From the cell containing the given text, extract its center point as [X, Y] coordinate. 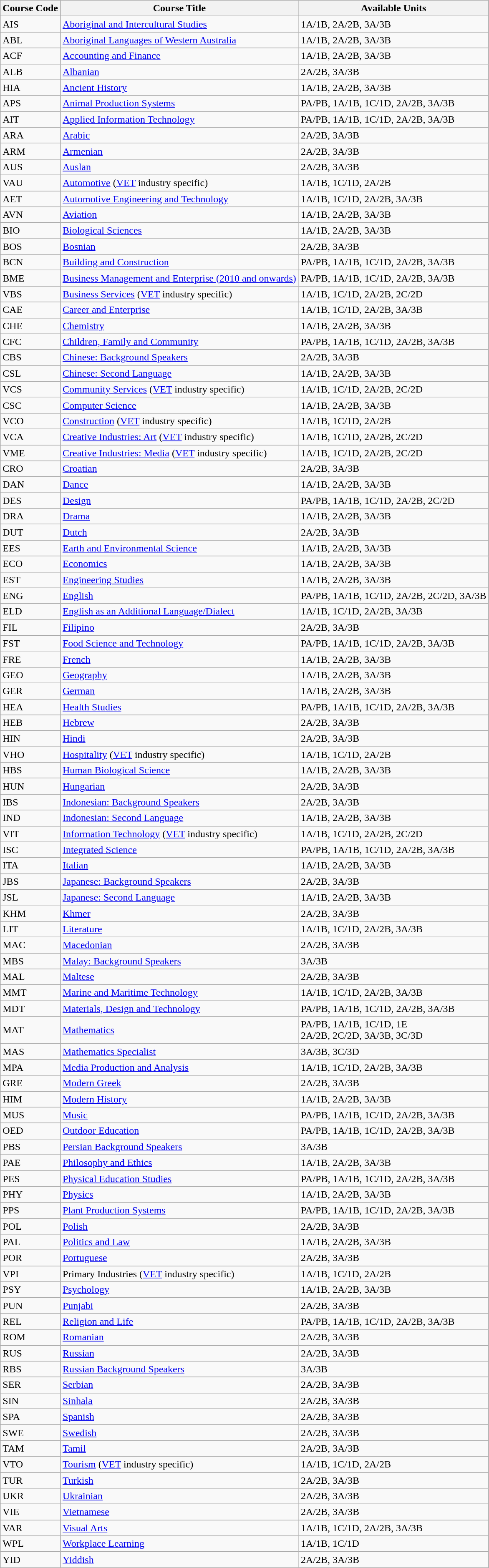
VTO [30, 1464]
Course Code [30, 8]
AUS [30, 167]
Ancient History [179, 88]
Construction (VET industry specific) [179, 421]
CSC [30, 405]
Course Title [179, 8]
Portuguese [179, 1258]
Armenian [179, 151]
TUR [30, 1480]
Italian [179, 866]
HEB [30, 723]
Aboriginal and Intercultural Studies [179, 24]
ECO [30, 564]
FIL [30, 627]
PA/PB, 1A/1B, 1C/1D, 2A/2B, 2C/2D, 3A/3B [393, 596]
CSL [30, 373]
ARA [30, 135]
Auslan [179, 167]
HBS [30, 770]
SPA [30, 1417]
French [179, 659]
MAT [30, 1030]
Food Science and Technology [179, 643]
Ukrainian [179, 1496]
JBS [30, 881]
VPI [30, 1274]
MDT [30, 1009]
ISC [30, 850]
Creative Industries: Media (VET industry specific) [179, 453]
Philosophy and Ethics [179, 1163]
Building and Construction [179, 262]
Automotive (VET industry specific) [179, 183]
Geography [179, 675]
POR [30, 1258]
Physics [179, 1194]
DUT [30, 532]
VIE [30, 1512]
HUN [30, 786]
Chinese: Second Language [179, 373]
SER [30, 1385]
Information Technology (VET industry specific) [179, 834]
LIT [30, 929]
Plant Production Systems [179, 1210]
UKR [30, 1496]
Physical Education Studies [179, 1178]
BOS [30, 247]
Chinese: Background Speakers [179, 357]
PUN [30, 1306]
Aboriginal Languages of Western Australia [179, 40]
Dutch [179, 532]
Dance [179, 485]
DES [30, 501]
Malay: Background Speakers [179, 961]
Sinhala [179, 1401]
MUS [30, 1115]
KHM [30, 913]
PBS [30, 1147]
Hebrew [179, 723]
Maltese [179, 977]
Media Production and Analysis [179, 1067]
VME [30, 453]
Career and Enterprise [179, 310]
Aviation [179, 215]
CBS [30, 357]
Animal Production Systems [179, 103]
RBS [30, 1369]
APS [30, 103]
Yiddish [179, 1560]
Russian [179, 1353]
Macedonian [179, 945]
CAE [30, 310]
Hospitality (VET industry specific) [179, 755]
Tourism (VET industry specific) [179, 1464]
FRE [30, 659]
PAE [30, 1163]
Japanese: Second Language [179, 897]
Accounting and Finance [179, 56]
Primary Industries (VET industry specific) [179, 1274]
Indonesian: Second Language [179, 818]
Literature [179, 929]
Filipino [179, 627]
HIN [30, 739]
Spanish [179, 1417]
MMT [30, 993]
MBS [30, 961]
SWE [30, 1432]
GEO [30, 675]
Community Services (VET industry specific) [179, 389]
Materials, Design and Technology [179, 1009]
MPA [30, 1067]
RUS [30, 1353]
VHO [30, 755]
ACF [30, 56]
Chemistry [179, 326]
VCO [30, 421]
Engineering Studies [179, 580]
PES [30, 1178]
Punjabi [179, 1306]
PPS [30, 1210]
Psychology [179, 1290]
BIO [30, 231]
Arabic [179, 135]
Economics [179, 564]
IBS [30, 802]
1A/1B, 1C/1D [393, 1544]
Bosnian [179, 247]
Serbian [179, 1385]
Human Biological Science [179, 770]
Albanian [179, 72]
Workplace Learning [179, 1544]
ELD [30, 612]
MAS [30, 1052]
MAC [30, 945]
Computer Science [179, 405]
PA/PB, 1A/1B, 1C/1D, 1E2A/2B, 2C/2D, 3A/3B, 3C/3D [393, 1030]
Applied Information Technology [179, 119]
Modern History [179, 1099]
AIS [30, 24]
Hungarian [179, 786]
BME [30, 278]
Business Management and Enterprise (2010 and onwards) [179, 278]
Tamil [179, 1448]
ALB [30, 72]
DRA [30, 516]
WPL [30, 1544]
JSL [30, 897]
Available Units [393, 8]
BCN [30, 262]
ARM [30, 151]
TAM [30, 1448]
ROM [30, 1337]
CFC [30, 342]
ABL [30, 40]
Creative Industries: Art (VET industry specific) [179, 437]
German [179, 691]
VAU [30, 183]
Hindi [179, 739]
REL [30, 1321]
DAN [30, 485]
Automotive Engineering and Technology [179, 199]
English [179, 596]
ENG [30, 596]
Business Services (VET industry specific) [179, 294]
CHE [30, 326]
HIA [30, 88]
3A/3B, 3C/3D [393, 1052]
HIM [30, 1099]
VIT [30, 834]
Modern Greek [179, 1083]
Romanian [179, 1337]
AVN [30, 215]
Integrated Science [179, 850]
Outdoor Education [179, 1131]
Croatian [179, 469]
VAR [30, 1528]
FST [30, 643]
VCA [30, 437]
EES [30, 548]
Turkish [179, 1480]
Earth and Environmental Science [179, 548]
Marine and Maritime Technology [179, 993]
Mathematics [179, 1030]
Health Studies [179, 707]
GER [30, 691]
Religion and Life [179, 1321]
PA/PB, 1A/1B, 1C/1D, 2A/2B, 2C/2D [393, 501]
Drama [179, 516]
AET [30, 199]
HEA [30, 707]
Biological Sciences [179, 231]
PHY [30, 1194]
POL [30, 1226]
Children, Family and Community [179, 342]
YID [30, 1560]
GRE [30, 1083]
Mathematics Specialist [179, 1052]
Japanese: Background Speakers [179, 881]
Design [179, 501]
SIN [30, 1401]
MAL [30, 977]
VBS [30, 294]
PSY [30, 1290]
Visual Arts [179, 1528]
CRO [30, 469]
IND [30, 818]
Politics and Law [179, 1242]
ITA [30, 866]
VCS [30, 389]
Persian Background Speakers [179, 1147]
English as an Additional Language/Dialect [179, 612]
Khmer [179, 913]
Polish [179, 1226]
Music [179, 1115]
OED [30, 1131]
AIT [30, 119]
Swedish [179, 1432]
Indonesian: Background Speakers [179, 802]
Vietnamese [179, 1512]
Russian Background Speakers [179, 1369]
PAL [30, 1242]
EST [30, 580]
